Locate the cell with the specified text and output its (x, y) center coordinate. 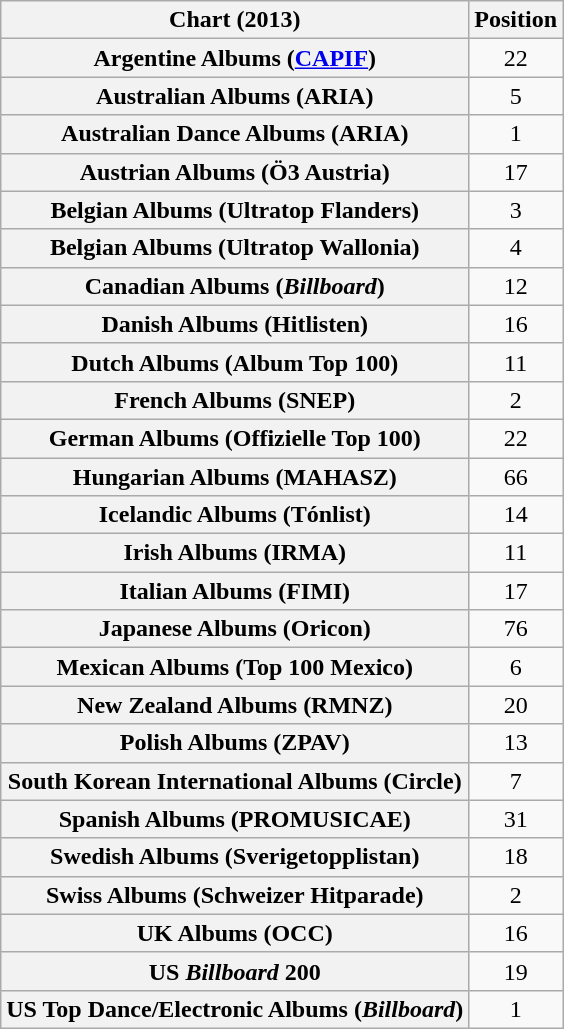
Italian Albums (FIMI) (235, 591)
Chart (2013) (235, 20)
18 (516, 857)
4 (516, 248)
5 (516, 96)
Argentine Albums (CAPIF) (235, 58)
Irish Albums (IRMA) (235, 553)
19 (516, 971)
20 (516, 705)
Belgian Albums (Ultratop Flanders) (235, 210)
7 (516, 781)
Austrian Albums (Ö3 Austria) (235, 172)
Icelandic Albums (Tónlist) (235, 515)
3 (516, 210)
Swiss Albums (Schweizer Hitparade) (235, 895)
14 (516, 515)
6 (516, 667)
Dutch Albums (Album Top 100) (235, 362)
13 (516, 743)
New Zealand Albums (RMNZ) (235, 705)
Polish Albums (ZPAV) (235, 743)
French Albums (SNEP) (235, 400)
US Billboard 200 (235, 971)
US Top Dance/Electronic Albums (Billboard) (235, 1009)
Hungarian Albums (MAHASZ) (235, 477)
Swedish Albums (Sverigetopplistan) (235, 857)
Australian Albums (ARIA) (235, 96)
Belgian Albums (Ultratop Wallonia) (235, 248)
Danish Albums (Hitlisten) (235, 324)
German Albums (Offizielle Top 100) (235, 438)
Australian Dance Albums (ARIA) (235, 134)
Canadian Albums (Billboard) (235, 286)
Position (516, 20)
Mexican Albums (Top 100 Mexico) (235, 667)
Spanish Albums (PROMUSICAE) (235, 819)
66 (516, 477)
South Korean International Albums (Circle) (235, 781)
31 (516, 819)
Japanese Albums (Oricon) (235, 629)
12 (516, 286)
UK Albums (OCC) (235, 933)
76 (516, 629)
